Locate the cell with the specified text and output its [x, y] center coordinate. 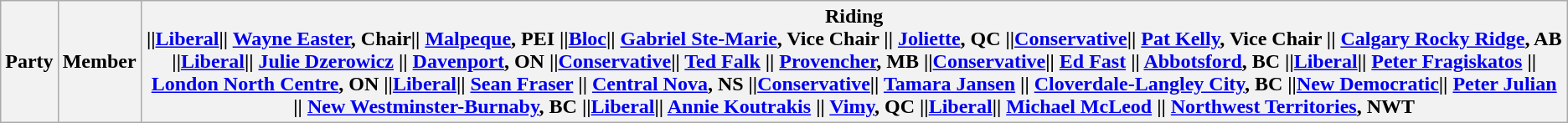
Party [29, 62]
Member [99, 62]
